From the cell containing the given text, extract its center point as [x, y] coordinate. 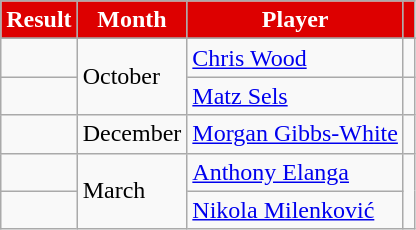
Morgan Gibbs-White [296, 134]
October [132, 77]
March [132, 191]
December [132, 134]
Nikola Milenković [296, 210]
Chris Wood [296, 58]
Matz Sels [296, 96]
Result [39, 20]
Anthony Elanga [296, 172]
Month [132, 20]
Player [296, 20]
